Scan for the cell matching the given text and deliver its [x, y] coordinate at center. 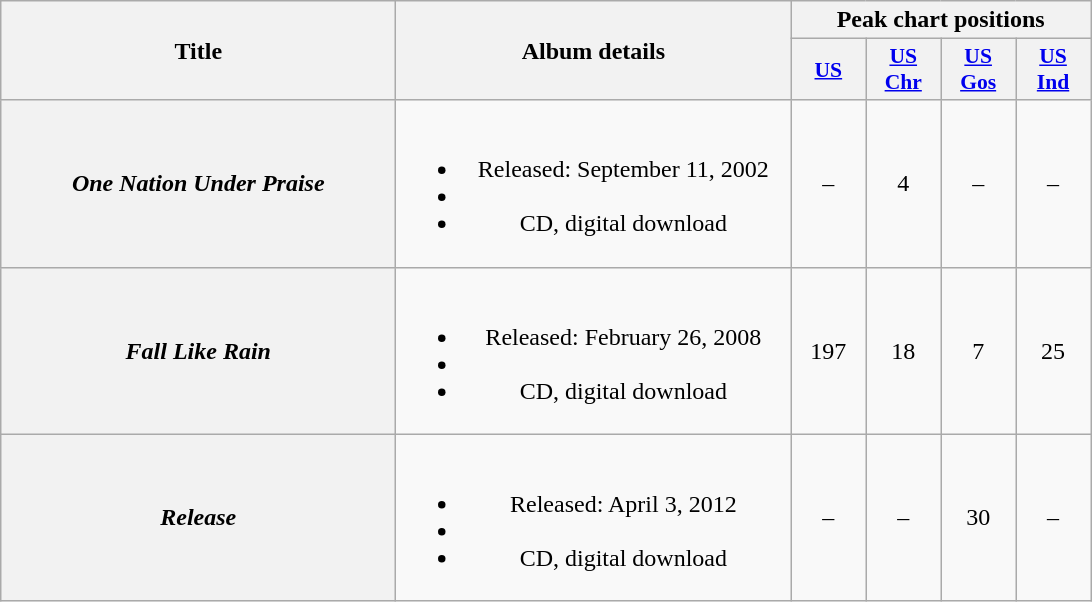
One Nation Under Praise [198, 184]
Released: February 26, 2008CD, digital download [594, 350]
USGos [978, 70]
18 [904, 350]
Released: September 11, 2002CD, digital download [594, 184]
Released: April 3, 2012CD, digital download [594, 518]
USChr [904, 70]
US [828, 70]
7 [978, 350]
Release [198, 518]
30 [978, 518]
4 [904, 184]
Title [198, 50]
Album details [594, 50]
197 [828, 350]
Peak chart positions [941, 20]
25 [1054, 350]
Fall Like Rain [198, 350]
USInd [1054, 70]
